Provide the [X, Y] coordinate of the cell's center where the given text is located.  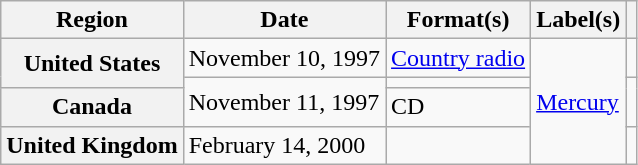
Country radio [458, 58]
November 10, 1997 [284, 58]
November 11, 1997 [284, 102]
Mercury [578, 102]
Date [284, 20]
Label(s) [578, 20]
United States [92, 64]
Format(s) [458, 20]
Canada [92, 107]
Region [92, 20]
February 14, 2000 [284, 145]
United Kingdom [92, 145]
CD [458, 107]
